Scan for the cell matching the given text and deliver its [X, Y] coordinate at center. 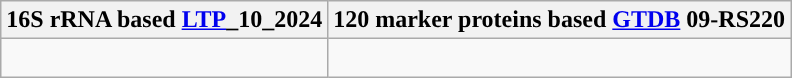
120 marker proteins based GTDB 09-RS220 [560, 20]
16S rRNA based LTP_10_2024 [164, 20]
